For the text-containing cell, return its midpoint in (x, y) coordinate format. 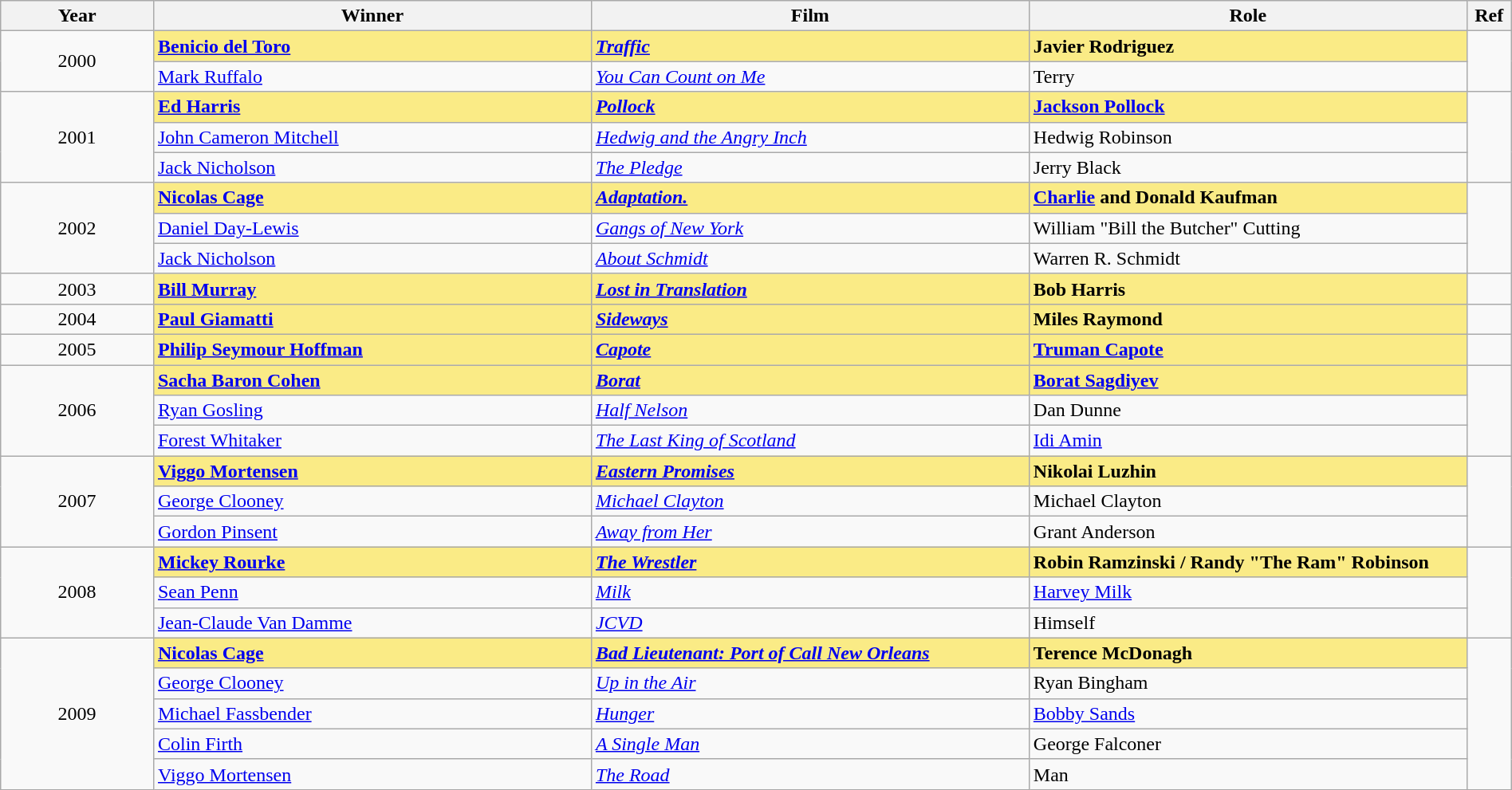
William "Bill the Butcher" Cutting (1247, 228)
Sean Penn (372, 592)
Traffic (810, 46)
Harvey Milk (1247, 592)
Borat (810, 380)
The Wrestler (810, 562)
Warren R. Schmidt (1247, 258)
Hedwig and the Angry Inch (810, 137)
Capote (810, 349)
2000 (77, 61)
2003 (77, 289)
2008 (77, 592)
Half Nelson (810, 411)
Adaptation. (810, 198)
The Last King of Scotland (810, 441)
Up in the Air (810, 683)
Terry (1247, 77)
Film (810, 16)
Ed Harris (372, 107)
Mickey Rourke (372, 562)
About Schmidt (810, 258)
Gordon Pinsent (372, 532)
Sacha Baron Cohen (372, 380)
Eastern Promises (810, 471)
George Falconer (1247, 744)
Mark Ruffalo (372, 77)
2005 (77, 349)
Jackson Pollock (1247, 107)
Bad Lieutenant: Port of Call New Orleans (810, 653)
Dan Dunne (1247, 411)
Robin Ramzinski / Randy "The Ram" Robinson (1247, 562)
2009 (77, 713)
2007 (77, 501)
Himself (1247, 623)
Sideways (810, 319)
Charlie and Donald Kaufman (1247, 198)
Bobby Sands (1247, 713)
You Can Count on Me (810, 77)
Truman Capote (1247, 349)
Daniel Day-Lewis (372, 228)
Lost in Translation (810, 289)
Philip Seymour Hoffman (372, 349)
Benicio del Toro (372, 46)
Jerry Black (1247, 167)
Role (1247, 16)
Man (1247, 774)
Ref (1489, 16)
Michael Fassbender (372, 713)
Bill Murray (372, 289)
Jean-Claude Van Damme (372, 623)
2002 (77, 228)
Hunger (810, 713)
Idi Amin (1247, 441)
2001 (77, 137)
John Cameron Mitchell (372, 137)
Milk (810, 592)
Nikolai Luzhin (1247, 471)
JCVD (810, 623)
Paul Giamatti (372, 319)
Gangs of New York (810, 228)
Forest Whitaker (372, 441)
Terence McDonagh (1247, 653)
Bob Harris (1247, 289)
Colin Firth (372, 744)
Year (77, 16)
Javier Rodriguez (1247, 46)
Hedwig Robinson (1247, 137)
The Pledge (810, 167)
Winner (372, 16)
2004 (77, 319)
Borat Sagdiyev (1247, 380)
Grant Anderson (1247, 532)
The Road (810, 774)
Miles Raymond (1247, 319)
Away from Her (810, 532)
Ryan Bingham (1247, 683)
A Single Man (810, 744)
2006 (77, 411)
Pollock (810, 107)
Ryan Gosling (372, 411)
